Return the (X, Y) coordinate for the center point of the cell that contains the specified text.  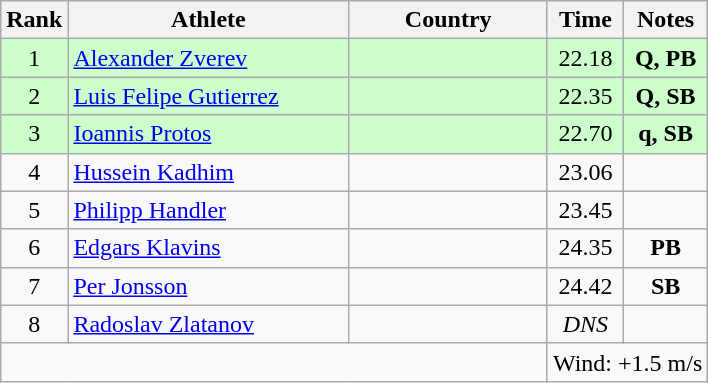
22.70 (585, 134)
Philipp Handler (208, 210)
24.35 (585, 248)
24.42 (585, 286)
22.18 (585, 58)
22.35 (585, 96)
Luis Felipe Gutierrez (208, 96)
1 (34, 58)
7 (34, 286)
6 (34, 248)
Athlete (208, 20)
Q, SB (665, 96)
Q, PB (665, 58)
Notes (665, 20)
DNS (585, 324)
Wind: +1.5 m/s (627, 362)
23.45 (585, 210)
Per Jonsson (208, 286)
Ioannis Protos (208, 134)
Radoslav Zlatanov (208, 324)
2 (34, 96)
q, SB (665, 134)
Rank (34, 20)
Hussein Kadhim (208, 172)
Alexander Zverev (208, 58)
Time (585, 20)
23.06 (585, 172)
Country (448, 20)
3 (34, 134)
4 (34, 172)
PB (665, 248)
5 (34, 210)
SB (665, 286)
8 (34, 324)
Edgars Klavins (208, 248)
